From the cell containing the given text, extract its center point as (x, y) coordinate. 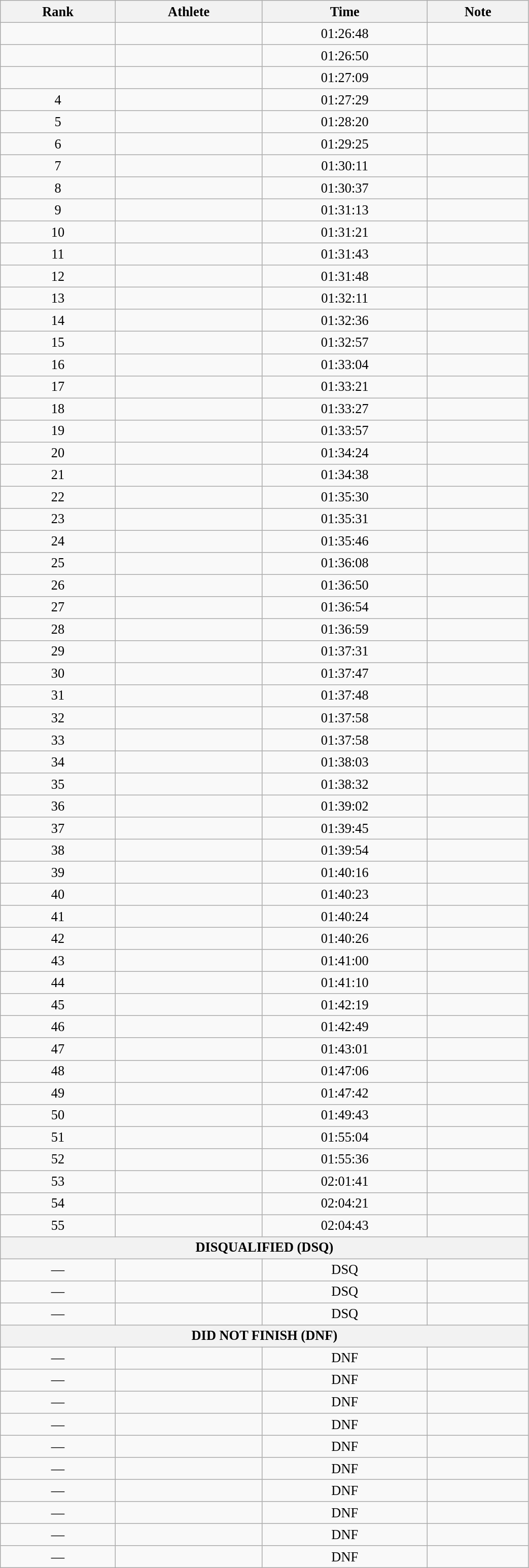
01:41:10 (345, 982)
35 (58, 784)
01:33:27 (345, 409)
01:40:24 (345, 917)
52 (58, 1159)
01:37:31 (345, 651)
18 (58, 409)
01:40:26 (345, 938)
01:36:59 (345, 630)
10 (58, 232)
01:37:48 (345, 696)
01:28:20 (345, 122)
01:43:01 (345, 1049)
01:30:11 (345, 166)
02:04:43 (345, 1225)
51 (58, 1137)
4 (58, 100)
01:33:04 (345, 364)
01:31:13 (345, 210)
31 (58, 696)
DISQUALIFIED (DSQ) (265, 1248)
Rank (58, 11)
01:33:57 (345, 431)
17 (58, 387)
01:38:32 (345, 784)
01:27:09 (345, 78)
01:39:54 (345, 850)
8 (58, 188)
47 (58, 1049)
54 (58, 1204)
02:04:21 (345, 1204)
01:31:21 (345, 232)
01:49:43 (345, 1115)
Time (345, 11)
01:34:38 (345, 475)
01:26:50 (345, 55)
9 (58, 210)
Note (478, 11)
01:55:04 (345, 1137)
29 (58, 651)
01:35:46 (345, 541)
01:41:00 (345, 961)
53 (58, 1181)
01:31:48 (345, 276)
40 (58, 894)
27 (58, 607)
34 (58, 762)
20 (58, 453)
01:42:49 (345, 1027)
01:30:37 (345, 188)
5 (58, 122)
01:32:36 (345, 320)
Athlete (189, 11)
01:40:23 (345, 894)
DID NOT FINISH (DNF) (265, 1336)
01:34:24 (345, 453)
15 (58, 343)
50 (58, 1115)
01:55:36 (345, 1159)
37 (58, 828)
01:32:11 (345, 298)
25 (58, 563)
01:35:31 (345, 519)
32 (58, 718)
23 (58, 519)
55 (58, 1225)
49 (58, 1093)
33 (58, 740)
01:38:03 (345, 762)
46 (58, 1027)
30 (58, 674)
21 (58, 475)
01:47:42 (345, 1093)
01:39:45 (345, 828)
14 (58, 320)
01:47:06 (345, 1071)
01:31:43 (345, 254)
43 (58, 961)
41 (58, 917)
22 (58, 497)
01:37:47 (345, 674)
38 (58, 850)
24 (58, 541)
19 (58, 431)
12 (58, 276)
45 (58, 1005)
36 (58, 806)
01:33:21 (345, 387)
48 (58, 1071)
16 (58, 364)
44 (58, 982)
01:36:50 (345, 586)
01:27:29 (345, 100)
01:40:16 (345, 872)
6 (58, 144)
01:35:30 (345, 497)
01:32:57 (345, 343)
01:26:48 (345, 33)
26 (58, 586)
13 (58, 298)
7 (58, 166)
11 (58, 254)
39 (58, 872)
42 (58, 938)
28 (58, 630)
01:36:08 (345, 563)
01:39:02 (345, 806)
01:29:25 (345, 144)
02:01:41 (345, 1181)
01:36:54 (345, 607)
01:42:19 (345, 1005)
